Provide the [X, Y] coordinate of the cell's center where the given text is located.  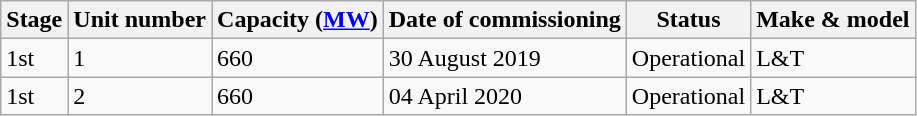
Capacity (MW) [298, 20]
2 [140, 96]
Date of commissioning [504, 20]
04 April 2020 [504, 96]
Status [688, 20]
30 August 2019 [504, 58]
1 [140, 58]
Unit number [140, 20]
Stage [34, 20]
Make & model [833, 20]
